Determine the [X, Y] coordinate at the center of the cell enclosing the given text.  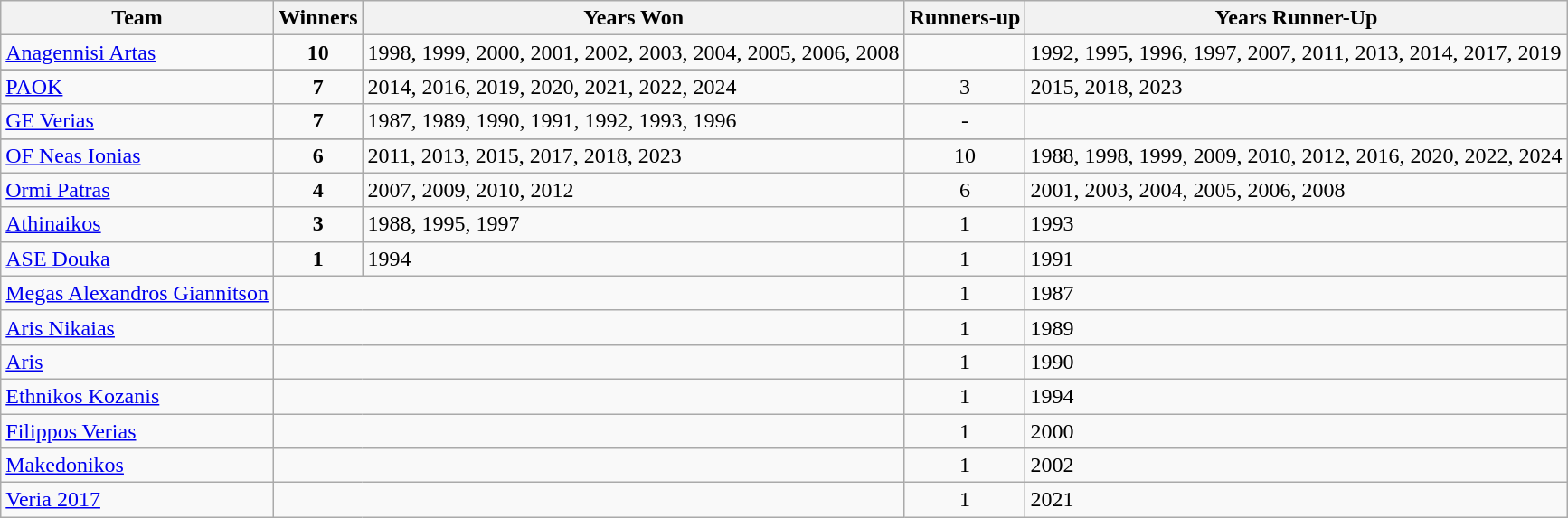
Runners-up [965, 18]
2007, 2009, 2010, 2012 [633, 190]
Winners [318, 18]
Filippos Verias [137, 431]
Anagennisi Artas [137, 52]
Athinaikos [137, 224]
2001, 2003, 2004, 2005, 2006, 2008 [1297, 190]
GE Verias [137, 121]
PAOK [137, 87]
2000 [1297, 431]
1993 [1297, 224]
1990 [1297, 362]
2011, 2013, 2015, 2017, 2018, 2023 [633, 155]
Aris [137, 362]
1998, 1999, 2000, 2001, 2002, 2003, 2004, 2005, 2006, 2008 [633, 52]
Team [137, 18]
1988, 1998, 1999, 2009, 2010, 2012, 2016, 2020, 2022, 2024 [1297, 155]
Makedonikos [137, 466]
- [965, 121]
1989 [1297, 327]
Years Won [633, 18]
Veria 2017 [137, 500]
2014, 2016, 2019, 2020, 2021, 2022, 2024 [633, 87]
Years Runner-Up [1297, 18]
Megas Alexandros Giannitson [137, 293]
1991 [1297, 259]
Ormi Patras [137, 190]
Aris Nikaias [137, 327]
ASE Douka [137, 259]
1987 [1297, 293]
2015, 2018, 2023 [1297, 87]
4 [318, 190]
1992, 1995, 1996, 1997, 2007, 2011, 2013, 2014, 2017, 2019 [1297, 52]
OF Neas Ionias [137, 155]
2002 [1297, 466]
1988, 1995, 1997 [633, 224]
2021 [1297, 500]
1987, 1989, 1990, 1991, 1992, 1993, 1996 [633, 121]
Ethnikos Kozanis [137, 396]
